Identify which cell holds the provided text, then report its (x, y) central coordinate. 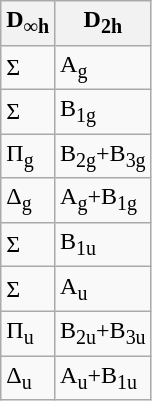
D2h (104, 23)
B2u+B3u (104, 333)
Ag (104, 67)
Δu (28, 378)
Au (104, 289)
Δg (28, 200)
B2g+B3g (104, 156)
Πg (28, 156)
Πu (28, 333)
D∞h (28, 23)
B1u (104, 244)
Au+B1u (104, 378)
B1g (104, 111)
Ag+B1g (104, 200)
